Scan for the cell matching the given text and deliver its (x, y) coordinate at center. 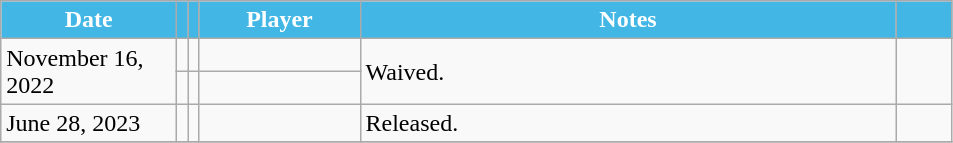
June 28, 2023 (89, 123)
Notes (628, 20)
Released. (628, 123)
Waived. (628, 72)
Date (89, 20)
November 16, 2022 (89, 72)
Player (280, 20)
